From the cell containing the given text, extract its center point as [X, Y] coordinate. 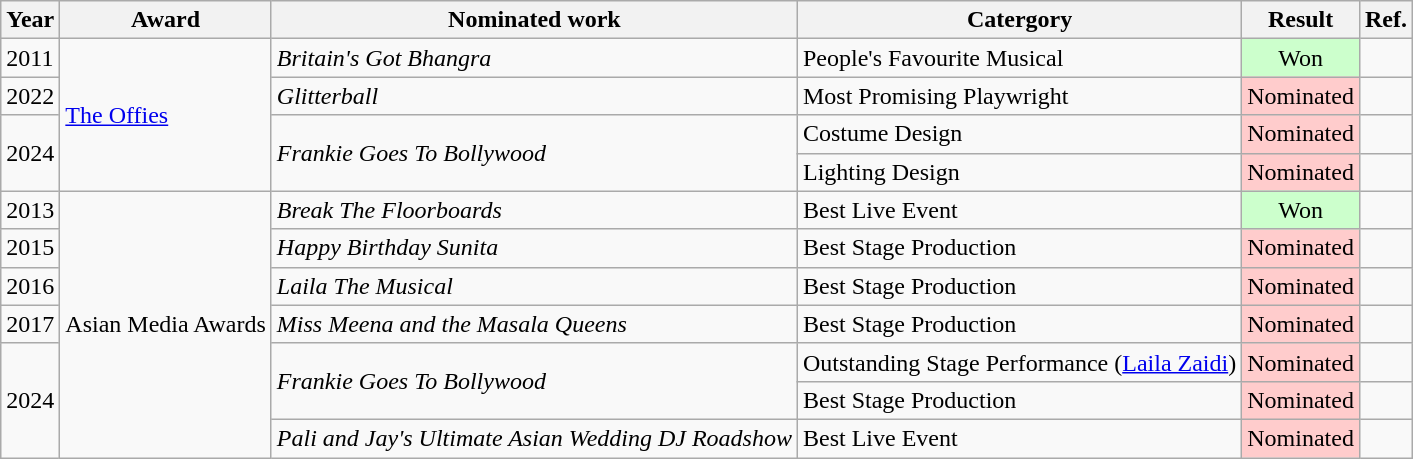
Outstanding Stage Performance (Laila Zaidi) [1019, 362]
Lighting Design [1019, 172]
Ref. [1386, 20]
Laila The Musical [534, 286]
Asian Media Awards [166, 324]
2011 [30, 58]
2017 [30, 324]
Glitterball [534, 96]
Most Promising Playwright [1019, 96]
Break The Floorboards [534, 210]
Catergory [1019, 20]
Pali and Jay's Ultimate Asian Wedding DJ Roadshow [534, 438]
Result [1301, 20]
2022 [30, 96]
Britain's Got Bhangra [534, 58]
Miss Meena and the Masala Queens [534, 324]
People's Favourite Musical [1019, 58]
2015 [30, 248]
The Offies [166, 115]
Nominated work [534, 20]
2016 [30, 286]
Year [30, 20]
2013 [30, 210]
Happy Birthday Sunita [534, 248]
Award [166, 20]
Costume Design [1019, 134]
